Find where the given text appears and provide that cell's center as (x, y) coordinate. 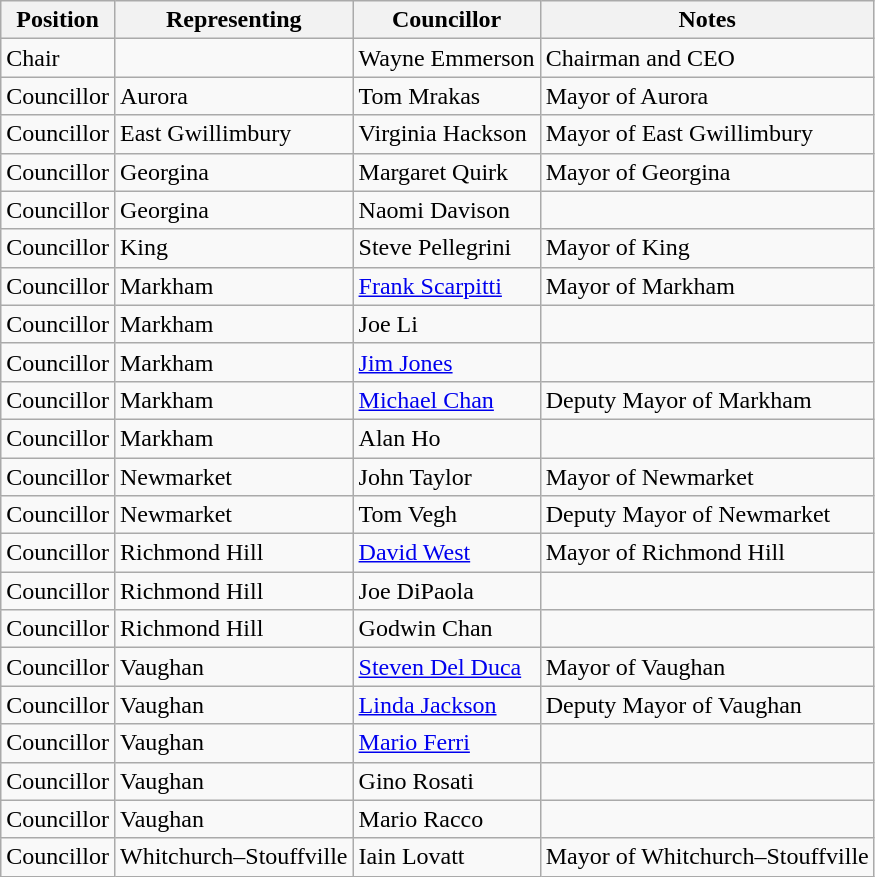
Steven Del Duca (446, 667)
Mayor of King (707, 248)
Representing (234, 20)
Mayor of Vaughan (707, 667)
Joe DiPaola (446, 591)
Mario Ferri (446, 743)
Whitchurch–Stouffville (234, 857)
Wayne Emmerson (446, 58)
Mayor of Richmond Hill (707, 553)
Naomi Davison (446, 210)
Mayor of Newmarket (707, 477)
Tom Mrakas (446, 96)
Linda Jackson (446, 705)
Position (58, 20)
Virginia Hackson (446, 134)
Mayor of Aurora (707, 96)
Deputy Mayor of Markham (707, 400)
Alan Ho (446, 438)
Deputy Mayor of Newmarket (707, 515)
David West (446, 553)
Godwin Chan (446, 629)
Gino Rosati (446, 781)
Frank Scarpitti (446, 286)
Iain Lovatt (446, 857)
King (234, 248)
Chair (58, 58)
Joe Li (446, 324)
Margaret Quirk (446, 172)
Notes (707, 20)
Mayor of Markham (707, 286)
Deputy Mayor of Vaughan (707, 705)
John Taylor (446, 477)
Mayor of Whitchurch–Stouffville (707, 857)
East Gwillimbury (234, 134)
Tom Vegh (446, 515)
Mayor of Georgina (707, 172)
Michael Chan (446, 400)
Aurora (234, 96)
Mario Racco (446, 819)
Chairman and CEO (707, 58)
Steve Pellegrini (446, 248)
Jim Jones (446, 362)
Mayor of East Gwillimbury (707, 134)
